Output the (X, Y) coordinate of the center of the cell containing the given text.  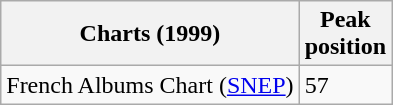
Charts (1999) (150, 34)
French Albums Chart (SNEP) (150, 85)
Peakposition (345, 34)
57 (345, 85)
